Provide the (X, Y) coordinate of the cell's center where the given text is located.  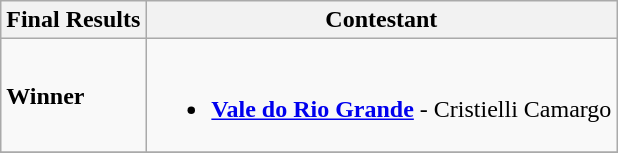
Final Results (74, 20)
Vale do Rio Grande - Cristielli Camargo (382, 96)
Winner (74, 96)
Contestant (382, 20)
